For the text-containing cell, return its midpoint in (x, y) coordinate format. 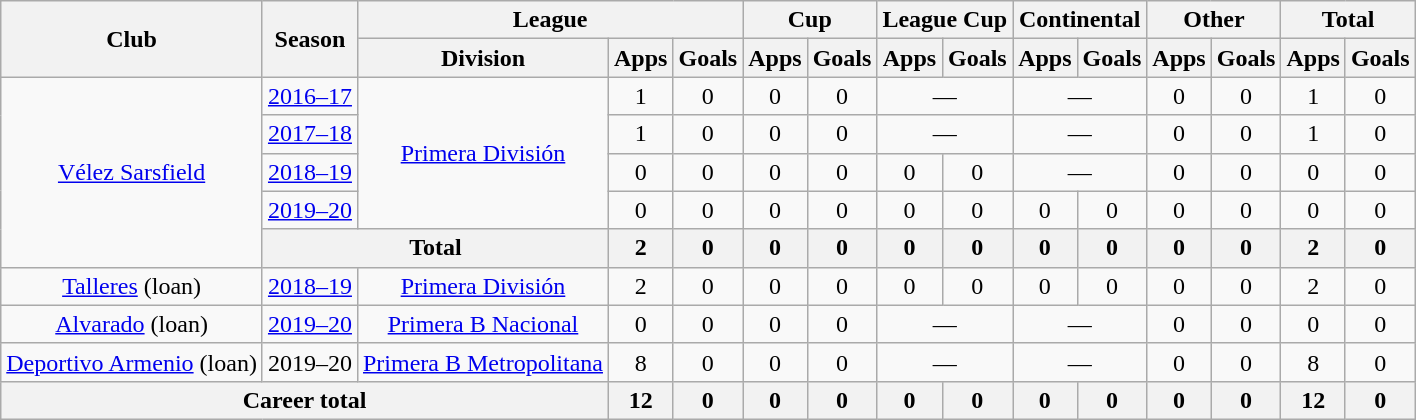
Cup (810, 20)
Continental (1080, 20)
Season (310, 39)
Primera B Nacional (482, 324)
Career total (305, 400)
Other (1214, 20)
Club (132, 39)
Alvarado (loan) (132, 324)
Deportivo Armenio (loan) (132, 362)
Talleres (loan) (132, 286)
2017–18 (310, 134)
2016–17 (310, 96)
Primera B Metropolitana (482, 362)
League Cup (945, 20)
Division (482, 58)
Vélez Sarsfield (132, 172)
League (550, 20)
